From the cell containing the given text, extract its center point as [X, Y] coordinate. 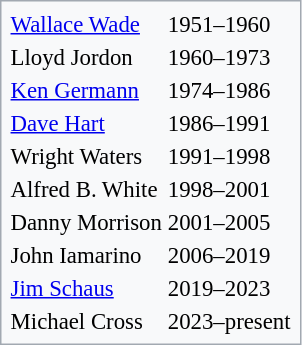
2001–2005 [229, 222]
Wallace Wade [86, 24]
1998–2001 [229, 189]
1986–1991 [229, 123]
Wright Waters [86, 156]
1960–1973 [229, 57]
Alfred B. White [86, 189]
1951–1960 [229, 24]
Lloyd Jordon [86, 57]
Dave Hart [86, 123]
John Iamarino [86, 255]
Jim Schaus [86, 288]
2019–2023 [229, 288]
Ken Germann [86, 90]
2023–present [229, 321]
2006–2019 [229, 255]
Danny Morrison [86, 222]
Michael Cross [86, 321]
1991–1998 [229, 156]
1974–1986 [229, 90]
